Return [x, y] of the center of cell containing provided text 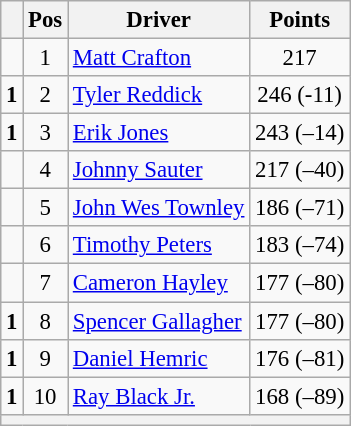
10 [46, 396]
168 (–89) [300, 396]
Johnny Sauter [159, 170]
Tyler Reddick [159, 95]
5 [46, 208]
Erik Jones [159, 133]
Pos [46, 20]
183 (–74) [300, 245]
Daniel Hemric [159, 358]
6 [46, 245]
Matt Crafton [159, 58]
Ray Black Jr. [159, 396]
243 (–14) [300, 133]
4 [46, 170]
Spencer Gallagher [159, 321]
217 (–40) [300, 170]
3 [46, 133]
2 [46, 95]
7 [46, 283]
Cameron Hayley [159, 283]
8 [46, 321]
John Wes Townley [159, 208]
9 [46, 358]
217 [300, 58]
Driver [159, 20]
Timothy Peters [159, 245]
176 (–81) [300, 358]
246 (-11) [300, 95]
186 (–71) [300, 208]
Points [300, 20]
